Determine the (X, Y) coordinate at the center of the cell enclosing the given text.  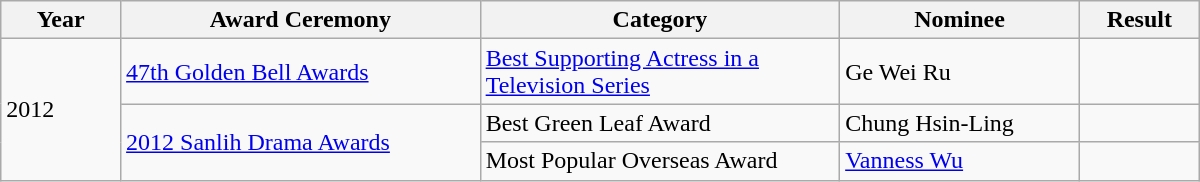
Nominee (960, 20)
Result (1139, 20)
Category (660, 20)
Vanness Wu (960, 161)
47th Golden Bell Awards (301, 72)
Chung Hsin-Ling (960, 123)
Award Ceremony (301, 20)
2012 Sanlih Drama Awards (301, 142)
Year (61, 20)
Ge Wei Ru (960, 72)
2012 (61, 110)
Most Popular Overseas Award (660, 161)
Best Supporting Actress in a Television Series (660, 72)
Best Green Leaf Award (660, 123)
